Extract the [x, y] coordinate from the center of the cell holding the provided text.  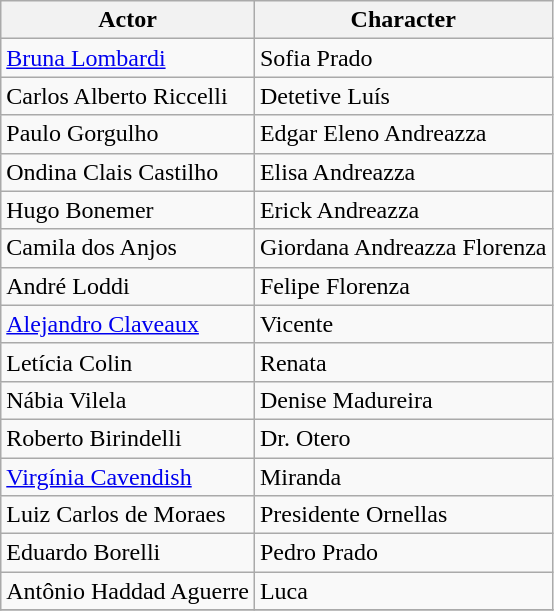
Letícia Colin [128, 362]
Pedro Prado [403, 553]
Antônio Haddad Aguerre [128, 591]
André Loddi [128, 286]
Edgar Eleno Andreazza [403, 134]
Sofia Prado [403, 58]
Hugo Bonemer [128, 210]
Dr. Otero [403, 438]
Camila dos Anjos [128, 248]
Vicente [403, 324]
Luiz Carlos de Moraes [128, 515]
Virgínia Cavendish [128, 477]
Alejandro Claveaux [128, 324]
Renata [403, 362]
Character [403, 20]
Erick Andreazza [403, 210]
Actor [128, 20]
Luca [403, 591]
Elisa Andreazza [403, 172]
Ondina Clais Castilho [128, 172]
Felipe Florenza [403, 286]
Paulo Gorgulho [128, 134]
Roberto Birindelli [128, 438]
Denise Madureira [403, 400]
Bruna Lombardi [128, 58]
Detetive Luís [403, 96]
Eduardo Borelli [128, 553]
Miranda [403, 477]
Giordana Andreazza Florenza [403, 248]
Carlos Alberto Riccelli [128, 96]
Presidente Ornellas [403, 515]
Nábia Vilela [128, 400]
